Capture the cell that displays the provided text and extract its (x, y) central coordinate. 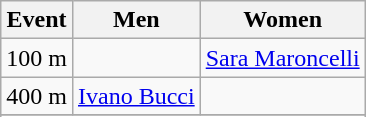
Sara Maroncelli (282, 58)
400 m (37, 96)
Ivano Bucci (136, 96)
100 m (37, 58)
Women (282, 20)
Event (37, 20)
Men (136, 20)
